Find where the given text appears and provide that cell's center as (x, y) coordinate. 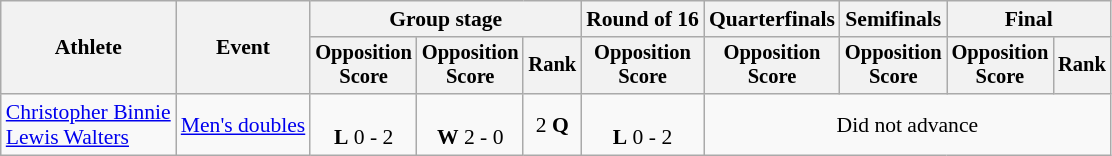
Athlete (88, 48)
Final (1029, 19)
Christopher BinnieLewis Walters (88, 124)
W 2 - 0 (470, 124)
Group stage (446, 19)
Men's doubles (244, 124)
Event (244, 48)
Did not advance (908, 124)
Quarterfinals (772, 19)
Semifinals (894, 19)
Round of 16 (642, 19)
2 Q (552, 124)
